Find where the given text appears and provide that cell's center as (x, y) coordinate. 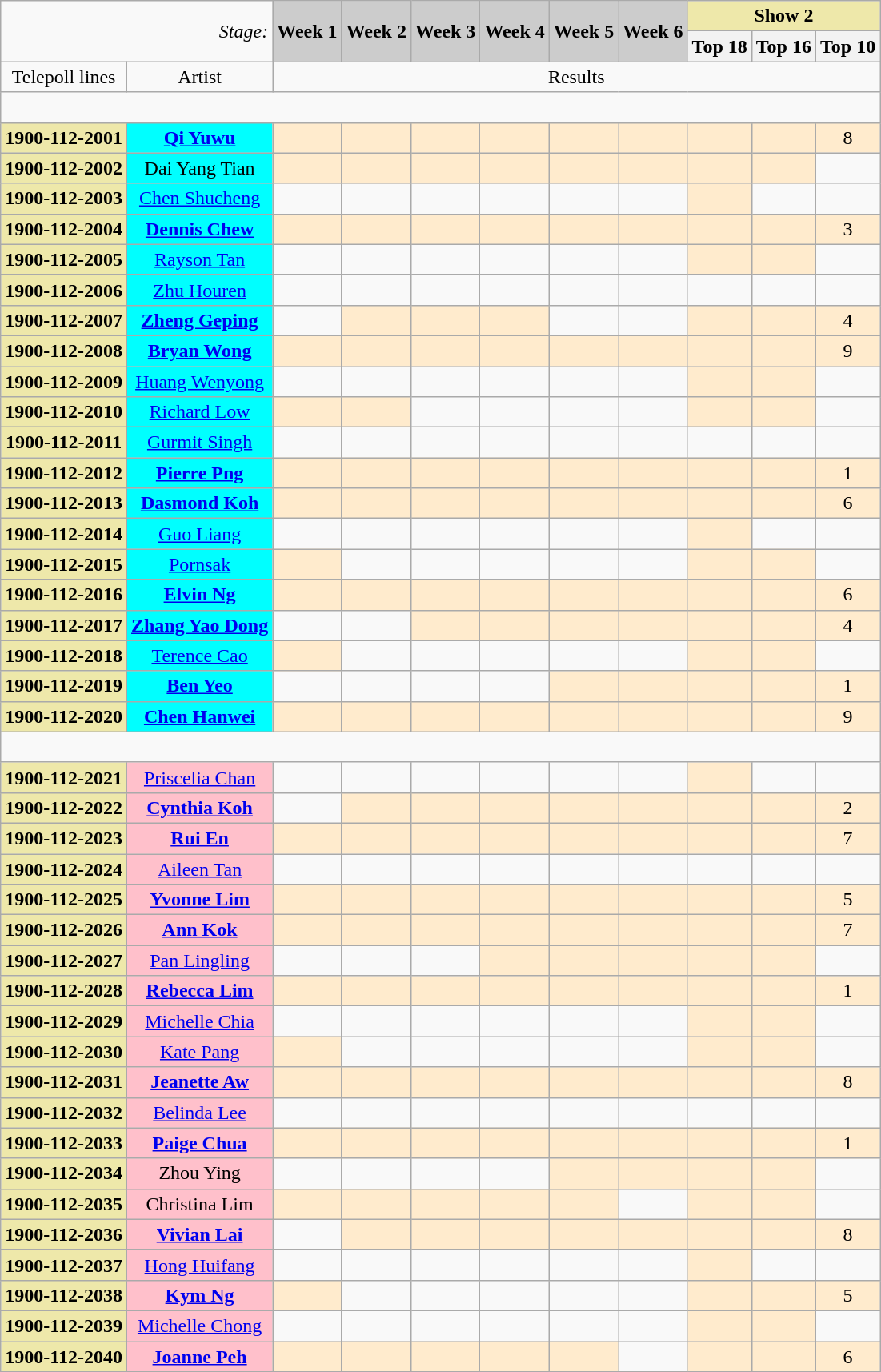
Dai Yang Tian (199, 168)
1900-112-2003 (64, 199)
1900-112-2025 (64, 900)
1900-112-2023 (64, 838)
Paige Chua (199, 1143)
Huang Wenyong (199, 382)
1900-112-2037 (64, 1265)
Kym Ng (199, 1295)
Week 3 (445, 31)
Rui En (199, 838)
1900-112-2016 (64, 595)
Zheng Geping (199, 320)
Zhu Houren (199, 290)
3 (848, 229)
1900-112-2017 (64, 625)
Joanne Peh (199, 1357)
Chen Hanwei (199, 716)
1900-112-2024 (64, 869)
1900-112-2028 (64, 991)
1900-112-2022 (64, 808)
Dasmond Koh (199, 503)
1900-112-2034 (64, 1173)
Results (576, 77)
1900-112-2014 (64, 534)
Chen Shucheng (199, 199)
Zhang Yao Dong (199, 625)
Jeanette Aw (199, 1082)
1900-112-2012 (64, 473)
Ben Yeo (199, 686)
Show 2 (784, 16)
1900-112-2011 (64, 443)
Stage: (137, 31)
Bryan Wong (199, 351)
Gurmit Singh (199, 443)
Elvin Ng (199, 595)
1900-112-2021 (64, 777)
Richard Low (199, 412)
1900-112-2026 (64, 930)
1900-112-2007 (64, 320)
Artist (199, 77)
Cynthia Koh (199, 808)
1900-112-2001 (64, 138)
Pan Lingling (199, 961)
1900-112-2020 (64, 716)
1900-112-2038 (64, 1295)
Week 4 (515, 31)
Rebecca Lim (199, 991)
Pornsak (199, 564)
1900-112-2027 (64, 961)
1900-112-2002 (64, 168)
Rayson Tan (199, 259)
1900-112-2015 (64, 564)
Hong Huifang (199, 1265)
1900-112-2008 (64, 351)
Yvonne Lim (199, 900)
Week 2 (376, 31)
Michelle Chia (199, 1021)
Week 5 (583, 31)
1900-112-2009 (64, 382)
Guo Liang (199, 534)
Dennis Chew (199, 229)
Top 16 (783, 46)
1900-112-2018 (64, 656)
1900-112-2036 (64, 1234)
1900-112-2004 (64, 229)
1900-112-2019 (64, 686)
1900-112-2035 (64, 1204)
1900-112-2013 (64, 503)
Michelle Chong (199, 1326)
1900-112-2040 (64, 1357)
Belinda Lee (199, 1113)
1900-112-2030 (64, 1052)
2 (848, 808)
1900-112-2006 (64, 290)
Aileen Tan (199, 869)
1900-112-2032 (64, 1113)
Ann Kok (199, 930)
Christina Lim (199, 1204)
1900-112-2039 (64, 1326)
Week 6 (653, 31)
Telepoll lines (64, 77)
Vivian Lai (199, 1234)
1900-112-2005 (64, 259)
Terence Cao (199, 656)
1900-112-2010 (64, 412)
Priscelia Chan (199, 777)
Week 1 (307, 31)
1900-112-2029 (64, 1021)
Qi Yuwu (199, 138)
Zhou Ying (199, 1173)
1900-112-2033 (64, 1143)
Top 10 (848, 46)
Pierre Png (199, 473)
Top 18 (719, 46)
Kate Pang (199, 1052)
1900-112-2031 (64, 1082)
